Detect which cell encompasses the target text, then output its (X, Y) center coordinate. 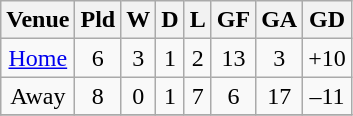
8 (98, 96)
Home (38, 58)
7 (198, 96)
+10 (328, 58)
Away (38, 96)
W (138, 20)
2 (198, 58)
–11 (328, 96)
GD (328, 20)
L (198, 20)
17 (280, 96)
GF (233, 20)
GA (280, 20)
D (170, 20)
0 (138, 96)
Venue (38, 20)
Pld (98, 20)
13 (233, 58)
